For the text-containing cell, return its midpoint in (X, Y) coordinate format. 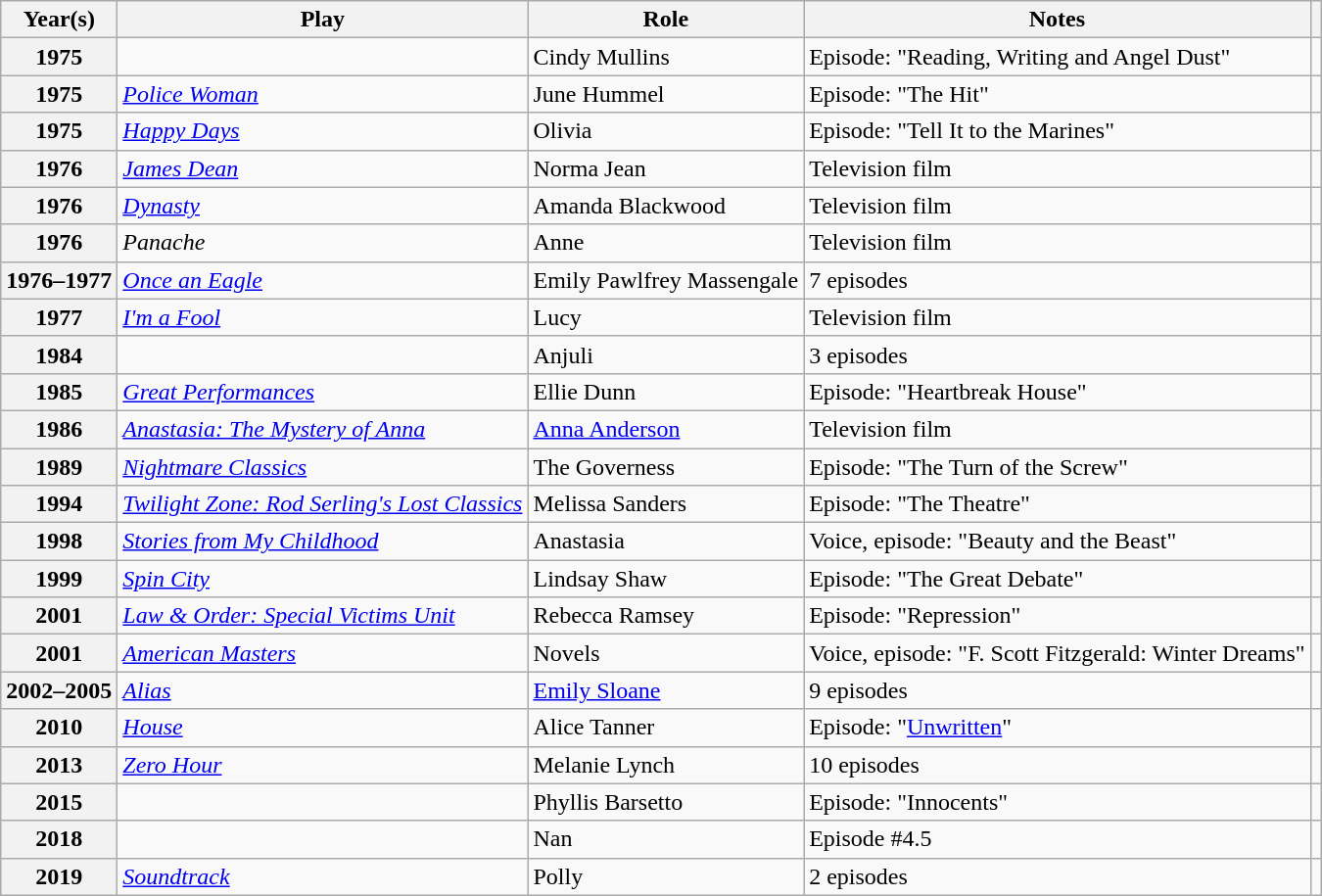
Panache (323, 243)
Rebecca Ramsey (666, 616)
7 episodes (1058, 280)
Norma Jean (666, 168)
Anna Anderson (666, 429)
1986 (59, 429)
Twilight Zone: Rod Serling's Lost Classics (323, 504)
Lucy (666, 317)
The Governess (666, 467)
1999 (59, 579)
1984 (59, 354)
3 episodes (1058, 354)
Novels (666, 653)
Play (323, 20)
Phyllis Barsetto (666, 802)
2002–2005 (59, 690)
Olivia (666, 131)
2013 (59, 765)
2018 (59, 839)
Great Performances (323, 392)
1985 (59, 392)
Episode: "The Hit" (1058, 94)
Polly (666, 876)
Nightmare Classics (323, 467)
Episode: "The Turn of the Screw" (1058, 467)
Once an Eagle (323, 280)
2010 (59, 728)
I'm a Fool (323, 317)
Melanie Lynch (666, 765)
James Dean (323, 168)
House (323, 728)
Police Woman (323, 94)
9 episodes (1058, 690)
Episode: "Unwritten" (1058, 728)
Emily Sloane (666, 690)
Soundtrack (323, 876)
Role (666, 20)
Law & Order: Special Victims Unit (323, 616)
Episode: "The Theatre" (1058, 504)
Episode #4.5 (1058, 839)
Nan (666, 839)
Anne (666, 243)
Year(s) (59, 20)
2015 (59, 802)
Cindy Mullins (666, 57)
Episode: "Innocents" (1058, 802)
Episode: "Tell It to the Marines" (1058, 131)
Stories from My Childhood (323, 542)
Episode: "The Great Debate" (1058, 579)
American Masters (323, 653)
Amanda Blackwood (666, 206)
Anastasia (666, 542)
Episode: "Heartbreak House" (1058, 392)
Notes (1058, 20)
1989 (59, 467)
Voice, episode: "Beauty and the Beast" (1058, 542)
Alice Tanner (666, 728)
Dynasty (323, 206)
2019 (59, 876)
Spin City (323, 579)
10 episodes (1058, 765)
1976–1977 (59, 280)
1977 (59, 317)
2 episodes (1058, 876)
Alias (323, 690)
Lindsay Shaw (666, 579)
June Hummel (666, 94)
Ellie Dunn (666, 392)
Episode: "Repression" (1058, 616)
Anastasia: The Mystery of Anna (323, 429)
1994 (59, 504)
Emily Pawlfrey Massengale (666, 280)
Zero Hour (323, 765)
Happy Days (323, 131)
Anjuli (666, 354)
Episode: "Reading, Writing and Angel Dust" (1058, 57)
1998 (59, 542)
Voice, episode: "F. Scott Fitzgerald: Winter Dreams" (1058, 653)
Melissa Sanders (666, 504)
